From the cell containing the given text, extract its center point as [X, Y] coordinate. 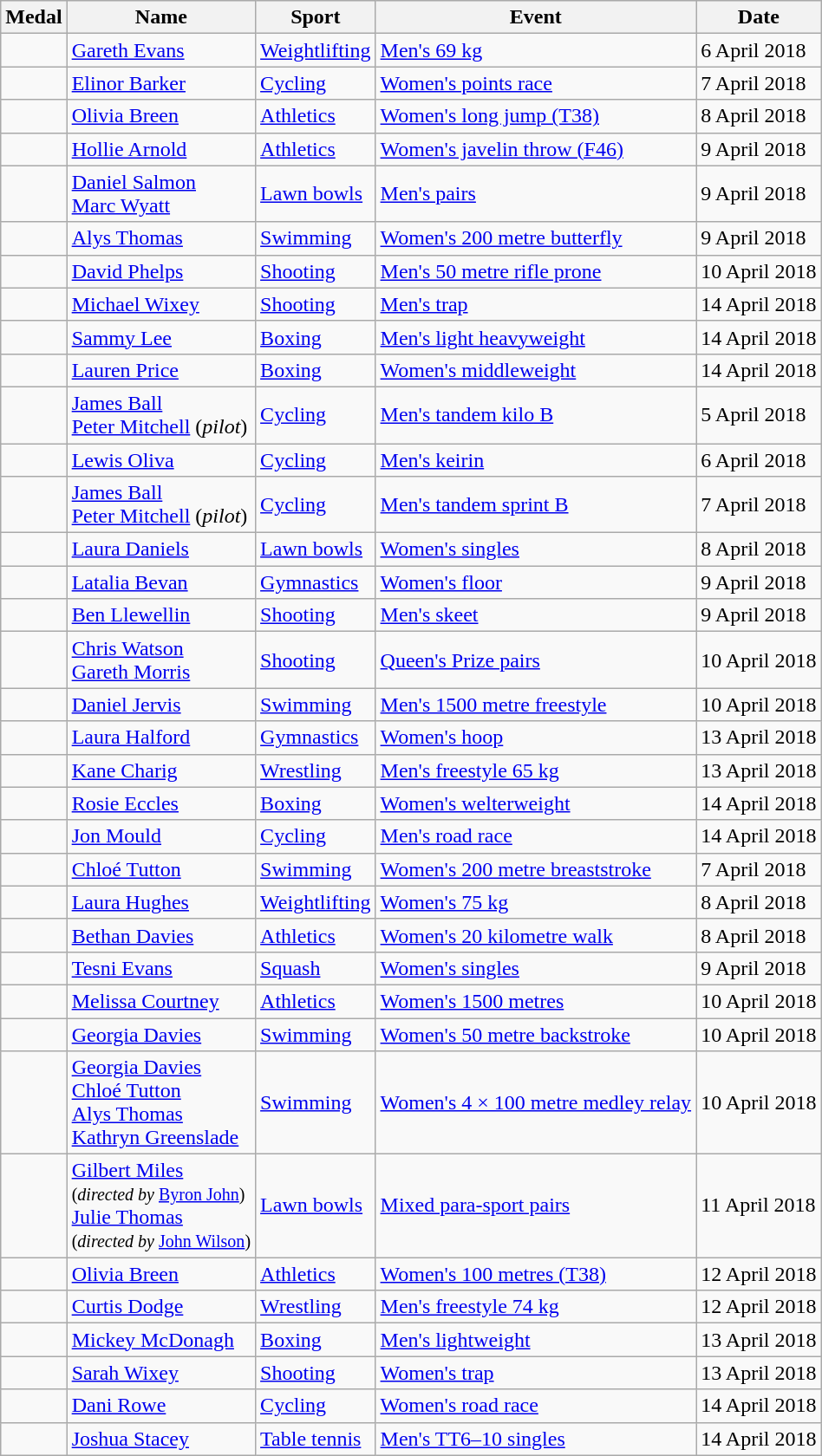
Women's long jump (T38) [536, 116]
Date [759, 17]
Men's 69 kg [536, 50]
Latalia Bevan [161, 582]
Jon Mould [161, 836]
Laura Daniels [161, 549]
Women's javelin throw (F46) [536, 149]
Women's points race [536, 83]
Lewis Oliva [161, 460]
Rosie Eccles [161, 803]
Men's lightweight [536, 1340]
Daniel SalmonMarc Wyatt [161, 194]
Women's 1500 metres [536, 1001]
Men's road race [536, 836]
Event [536, 17]
Medal [34, 17]
Men's freestyle 74 kg [536, 1307]
11 April 2018 [759, 1206]
Men's pairs [536, 194]
Gilbert Miles(directed by Byron John)Julie Thomas(directed by John Wilson) [161, 1206]
Women's 20 kilometre walk [536, 935]
Table tennis [316, 1439]
Melissa Courtney [161, 1001]
Tesni Evans [161, 968]
Men's freestyle 65 kg [536, 770]
Mixed para-sport pairs [536, 1206]
Elinor Barker [161, 83]
Gareth Evans [161, 50]
Laura Hughes [161, 902]
Daniel Jervis [161, 705]
Women's road race [536, 1406]
Queen's Prize pairs [536, 660]
Women's middleweight [536, 370]
Women's 4 × 100 metre medley relay [536, 1102]
Squash [316, 968]
Sport [316, 17]
Women's 100 metres (T38) [536, 1274]
Women's 50 metre backstroke [536, 1034]
Men's light heavyweight [536, 337]
Men's 50 metre rifle prone [536, 271]
Lauren Price [161, 370]
Men's tandem sprint B [536, 504]
Georgia Davies [161, 1034]
Hollie Arnold [161, 149]
Men's TT6–10 singles [536, 1439]
Chris WatsonGareth Morris [161, 660]
Kane Charig [161, 770]
Alys Thomas [161, 238]
Name [161, 17]
Men's trap [536, 304]
Sarah Wixey [161, 1373]
Men's keirin [536, 460]
Mickey McDonagh [161, 1340]
Men's skeet [536, 615]
Sammy Lee [161, 337]
Georgia DaviesChloé TuttonAlys ThomasKathryn Greenslade [161, 1102]
Women's floor [536, 582]
Women's 200 metre butterfly [536, 238]
Joshua Stacey [161, 1439]
Women's welterweight [536, 803]
Men's 1500 metre freestyle [536, 705]
Curtis Dodge [161, 1307]
5 April 2018 [759, 414]
Women's hoop [536, 738]
Dani Rowe [161, 1406]
Ben Llewellin [161, 615]
Michael Wixey [161, 304]
Laura Halford [161, 738]
David Phelps [161, 271]
Chloé Tutton [161, 869]
Bethan Davies [161, 935]
Women's trap [536, 1373]
Women's 200 metre breaststroke [536, 869]
Men's tandem kilo B [536, 414]
Women's 75 kg [536, 902]
